For the text-containing cell, return its midpoint in (x, y) coordinate format. 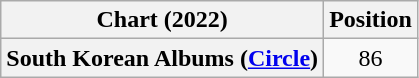
86 (371, 58)
Position (371, 20)
South Korean Albums (Circle) (162, 58)
Chart (2022) (162, 20)
